Detect which cell encompasses the target text, then output its [x, y] center coordinate. 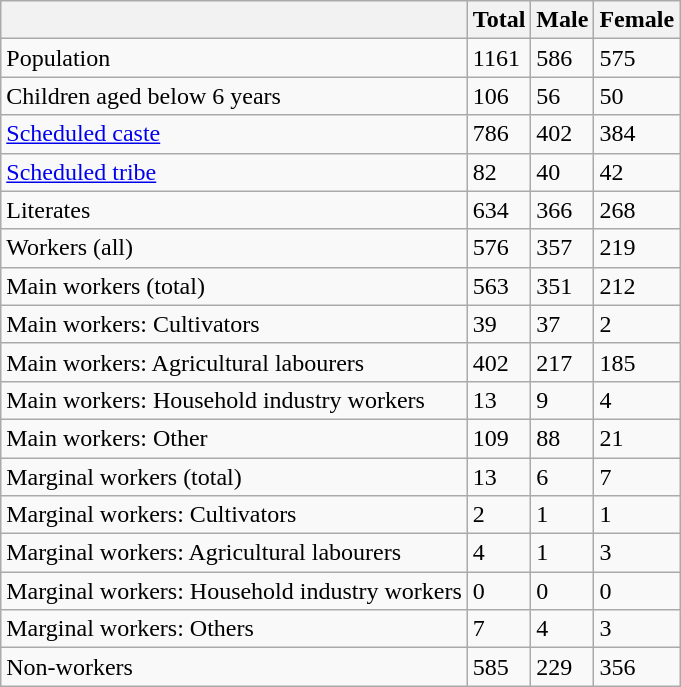
40 [562, 172]
9 [562, 400]
586 [562, 58]
563 [499, 286]
356 [637, 667]
Main workers (total) [234, 286]
Marginal workers: Household industry workers [234, 591]
Female [637, 20]
Main workers: Other [234, 438]
Main workers: Cultivators [234, 324]
217 [562, 362]
585 [499, 667]
Marginal workers (total) [234, 477]
Male [562, 20]
268 [637, 210]
56 [562, 96]
82 [499, 172]
Population [234, 58]
42 [637, 172]
575 [637, 58]
Scheduled caste [234, 134]
39 [499, 324]
185 [637, 362]
219 [637, 248]
88 [562, 438]
109 [499, 438]
Scheduled tribe [234, 172]
Marginal workers: Cultivators [234, 515]
Children aged below 6 years [234, 96]
37 [562, 324]
6 [562, 477]
357 [562, 248]
Marginal workers: Others [234, 629]
Non-workers [234, 667]
366 [562, 210]
21 [637, 438]
384 [637, 134]
786 [499, 134]
Main workers: Household industry workers [234, 400]
229 [562, 667]
1161 [499, 58]
Main workers: Agricultural labourers [234, 362]
634 [499, 210]
Total [499, 20]
Marginal workers: Agricultural labourers [234, 553]
576 [499, 248]
Literates [234, 210]
212 [637, 286]
351 [562, 286]
Workers (all) [234, 248]
50 [637, 96]
106 [499, 96]
